Return [x, y] of the center of cell containing provided text 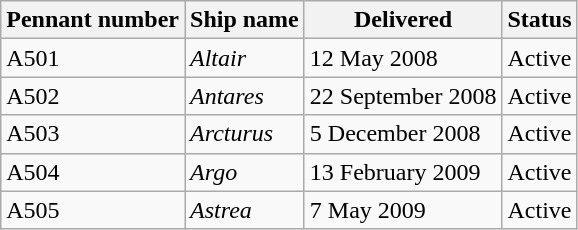
Pennant number [93, 20]
A504 [93, 172]
12 May 2008 [403, 58]
Antares [244, 96]
22 September 2008 [403, 96]
Arcturus [244, 134]
Delivered [403, 20]
Astrea [244, 210]
A502 [93, 96]
A501 [93, 58]
A503 [93, 134]
7 May 2009 [403, 210]
13 February 2009 [403, 172]
Altair [244, 58]
Status [540, 20]
5 December 2008 [403, 134]
Argo [244, 172]
Ship name [244, 20]
A505 [93, 210]
